Pinpoint the cell where the given text exists, returning its [x, y] midpoint coordinate. 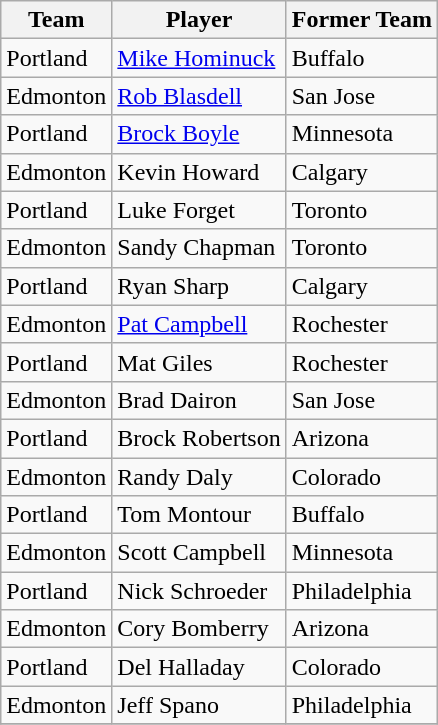
Former Team [362, 20]
Nick Schroeder [199, 591]
Sandy Chapman [199, 248]
Brock Boyle [199, 134]
Brad Dairon [199, 400]
Luke Forget [199, 210]
Tom Montour [199, 515]
Ryan Sharp [199, 286]
Scott Campbell [199, 553]
Del Halladay [199, 667]
Pat Campbell [199, 324]
Rob Blasdell [199, 96]
Randy Daly [199, 477]
Mat Giles [199, 362]
Mike Hominuck [199, 58]
Brock Robertson [199, 438]
Jeff Spano [199, 705]
Cory Bomberry [199, 629]
Kevin Howard [199, 172]
Team [56, 20]
Player [199, 20]
